Find where the given text appears and provide that cell's center as (x, y) coordinate. 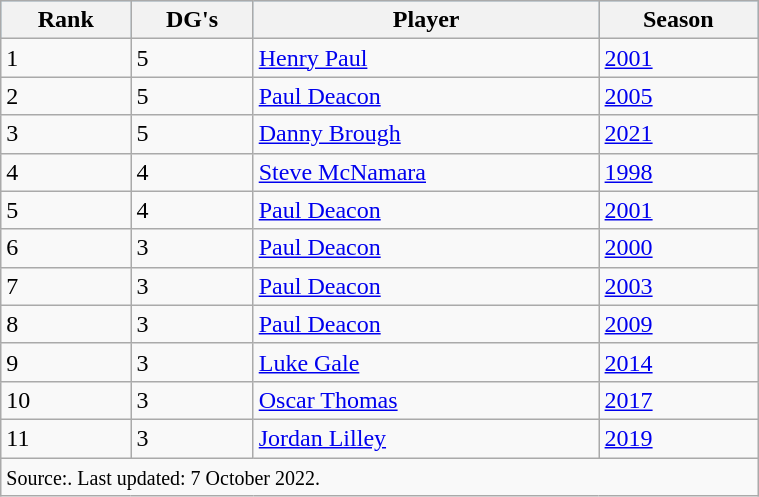
Jordan Lilley (426, 438)
2017 (678, 400)
2014 (678, 362)
Source:. Last updated: 7 October 2022. (380, 477)
Season (678, 20)
2005 (678, 96)
9 (66, 362)
Henry Paul (426, 58)
10 (66, 400)
2009 (678, 324)
11 (66, 438)
6 (66, 248)
DG's (192, 20)
2000 (678, 248)
8 (66, 324)
Luke Gale (426, 362)
2019 (678, 438)
1998 (678, 172)
Danny Brough (426, 134)
2003 (678, 286)
7 (66, 286)
1 (66, 58)
Player (426, 20)
2021 (678, 134)
Steve McNamara (426, 172)
Oscar Thomas (426, 400)
Rank (66, 20)
2 (66, 96)
